For the text-containing cell, return its midpoint in (x, y) coordinate format. 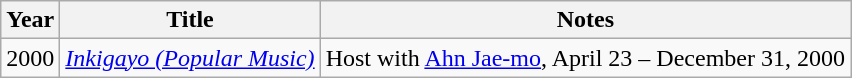
Year (30, 20)
Host with Ahn Jae-mo, April 23 – December 31, 2000 (585, 58)
Notes (585, 20)
Title (190, 20)
2000 (30, 58)
Inkigayo (Popular Music) (190, 58)
